For the text-containing cell, return its midpoint in (x, y) coordinate format. 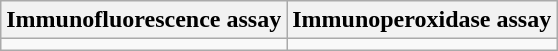
Immunoperoxidase assay (422, 20)
Immunofluorescence assay (144, 20)
